Return the [X, Y] coordinate for the center point of the cell that contains the specified text.  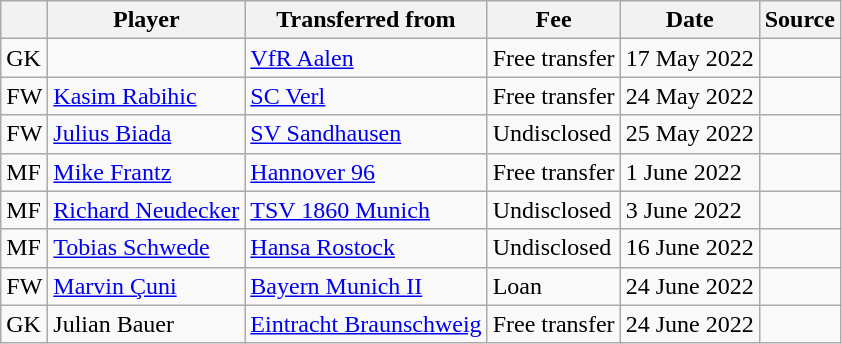
Bayern Munich II [366, 286]
Tobias Schwede [146, 248]
Loan [554, 286]
Marvin Çuni [146, 286]
SV Sandhausen [366, 134]
Hansa Rostock [366, 248]
Hannover 96 [366, 172]
SC Verl [366, 96]
Richard Neudecker [146, 210]
Kasim Rabihic [146, 96]
Julian Bauer [146, 324]
Fee [554, 20]
25 May 2022 [690, 134]
VfR Aalen [366, 58]
Player [146, 20]
3 June 2022 [690, 210]
Mike Frantz [146, 172]
Date [690, 20]
Source [800, 20]
16 June 2022 [690, 248]
17 May 2022 [690, 58]
1 June 2022 [690, 172]
24 May 2022 [690, 96]
Transferred from [366, 20]
TSV 1860 Munich [366, 210]
Julius Biada [146, 134]
Eintracht Braunschweig [366, 324]
